Extract the [X, Y] coordinate from the center of the cell holding the provided text.  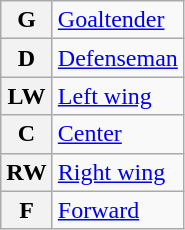
F [27, 210]
LW [27, 96]
Left wing [118, 96]
Goaltender [118, 20]
Right wing [118, 172]
RW [27, 172]
Defenseman [118, 58]
G [27, 20]
Center [118, 134]
D [27, 58]
Forward [118, 210]
C [27, 134]
